Determine the (x, y) coordinate at the center of the cell enclosing the given text.  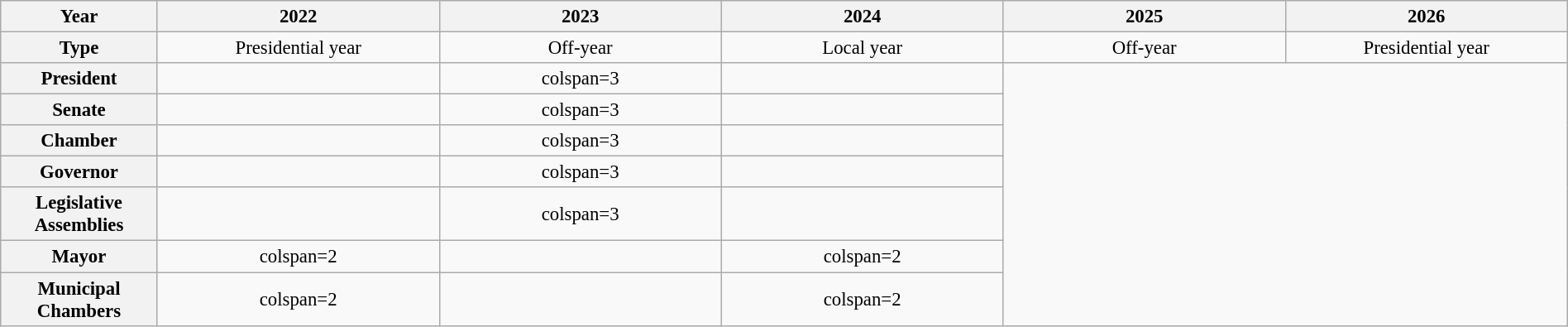
2023 (581, 17)
Chamber (79, 141)
Governor (79, 172)
2024 (862, 17)
2022 (298, 17)
2025 (1145, 17)
Mayor (79, 257)
Local year (862, 47)
President (79, 79)
2026 (1426, 17)
Municipal Chambers (79, 298)
Type (79, 47)
Year (79, 17)
Senate (79, 110)
Legislative Assemblies (79, 214)
